Provide the (x, y) coordinate of the cell's center where the given text is located.  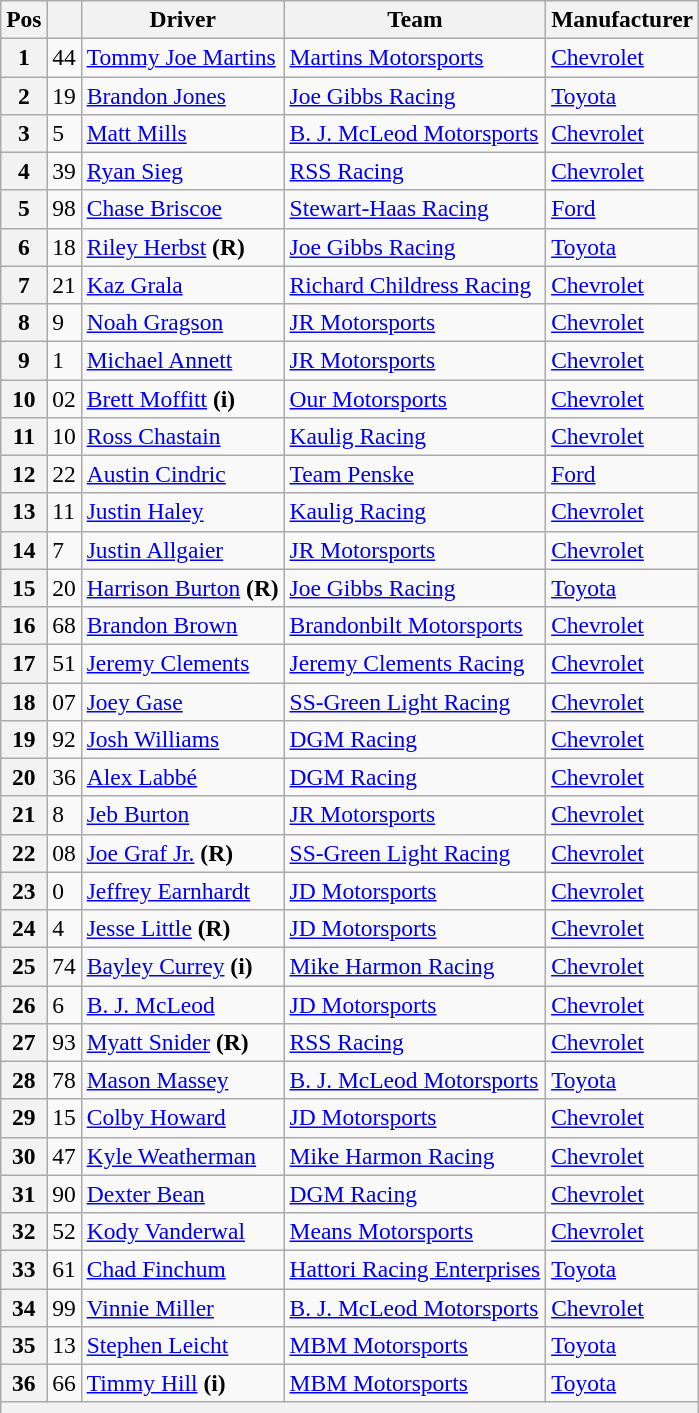
Jeremy Clements (182, 663)
29 (24, 1118)
52 (64, 1231)
Ross Chastain (182, 436)
Matt Mills (182, 133)
Alex Labbé (182, 777)
Jeremy Clements Racing (415, 663)
3 (24, 133)
Harrison Burton (R) (182, 588)
93 (64, 1042)
Pos (24, 19)
Brandon Jones (182, 95)
99 (64, 1307)
28 (24, 1080)
90 (64, 1194)
27 (24, 1042)
Justin Allgaier (182, 550)
Team Penske (415, 474)
Dexter Bean (182, 1194)
14 (24, 550)
66 (64, 1383)
Bayley Currey (i) (182, 966)
02 (64, 398)
Colby Howard (182, 1118)
Joey Gase (182, 701)
Kody Vanderwal (182, 1231)
Myatt Snider (R) (182, 1042)
Justin Haley (182, 512)
16 (24, 625)
Jesse Little (R) (182, 928)
Chad Finchum (182, 1269)
Brett Moffitt (i) (182, 398)
74 (64, 966)
2 (24, 95)
Stewart-Haas Racing (415, 209)
33 (24, 1269)
44 (64, 57)
61 (64, 1269)
51 (64, 663)
98 (64, 209)
Kyle Weatherman (182, 1156)
78 (64, 1080)
Jeb Burton (182, 815)
Chase Briscoe (182, 209)
Riley Herbst (R) (182, 247)
07 (64, 701)
Kaz Grala (182, 285)
Brandonbilt Motorsports (415, 625)
Driver (182, 19)
92 (64, 739)
Tommy Joe Martins (182, 57)
Stephen Leicht (182, 1345)
30 (24, 1156)
Manufacturer (622, 19)
32 (24, 1231)
0 (64, 891)
Ryan Sieg (182, 171)
Josh Williams (182, 739)
Joe Graf Jr. (R) (182, 853)
Timmy Hill (i) (182, 1383)
Richard Childress Racing (415, 285)
12 (24, 474)
Our Motorsports (415, 398)
Mason Massey (182, 1080)
Austin Cindric (182, 474)
Hattori Racing Enterprises (415, 1269)
25 (24, 966)
Jeffrey Earnhardt (182, 891)
31 (24, 1194)
B. J. McLeod (182, 1004)
24 (24, 928)
26 (24, 1004)
47 (64, 1156)
39 (64, 171)
Noah Gragson (182, 322)
35 (24, 1345)
34 (24, 1307)
Brandon Brown (182, 625)
Martins Motorsports (415, 57)
Michael Annett (182, 360)
Team (415, 19)
17 (24, 663)
68 (64, 625)
Vinnie Miller (182, 1307)
Means Motorsports (415, 1231)
08 (64, 853)
23 (24, 891)
